Identify which cell holds the provided text, then report its (x, y) central coordinate. 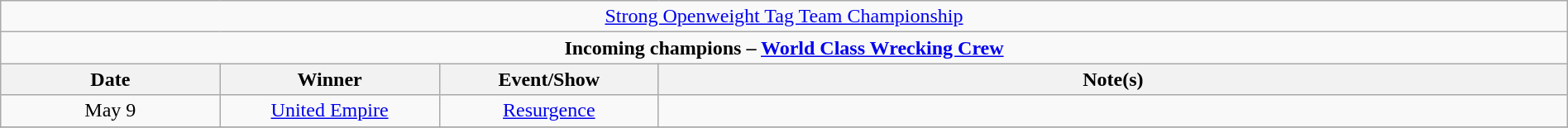
Winner (329, 79)
Resurgence (549, 111)
Event/Show (549, 79)
Incoming champions – World Class Wrecking Crew (784, 48)
May 9 (111, 111)
Strong Openweight Tag Team Championship (784, 17)
United Empire (329, 111)
Note(s) (1113, 79)
Date (111, 79)
